Search for the cell housing the specified text and yield its (x, y) center coordinate. 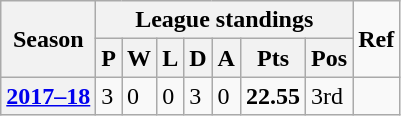
22.55 (272, 96)
Pos (330, 58)
3rd (330, 96)
League standings (224, 20)
L (170, 58)
A (226, 58)
W (140, 58)
Ref (376, 39)
D (198, 58)
P (109, 58)
Pts (272, 58)
2017–18 (48, 96)
Season (48, 39)
